Find where the given text appears and provide that cell's center as (x, y) coordinate. 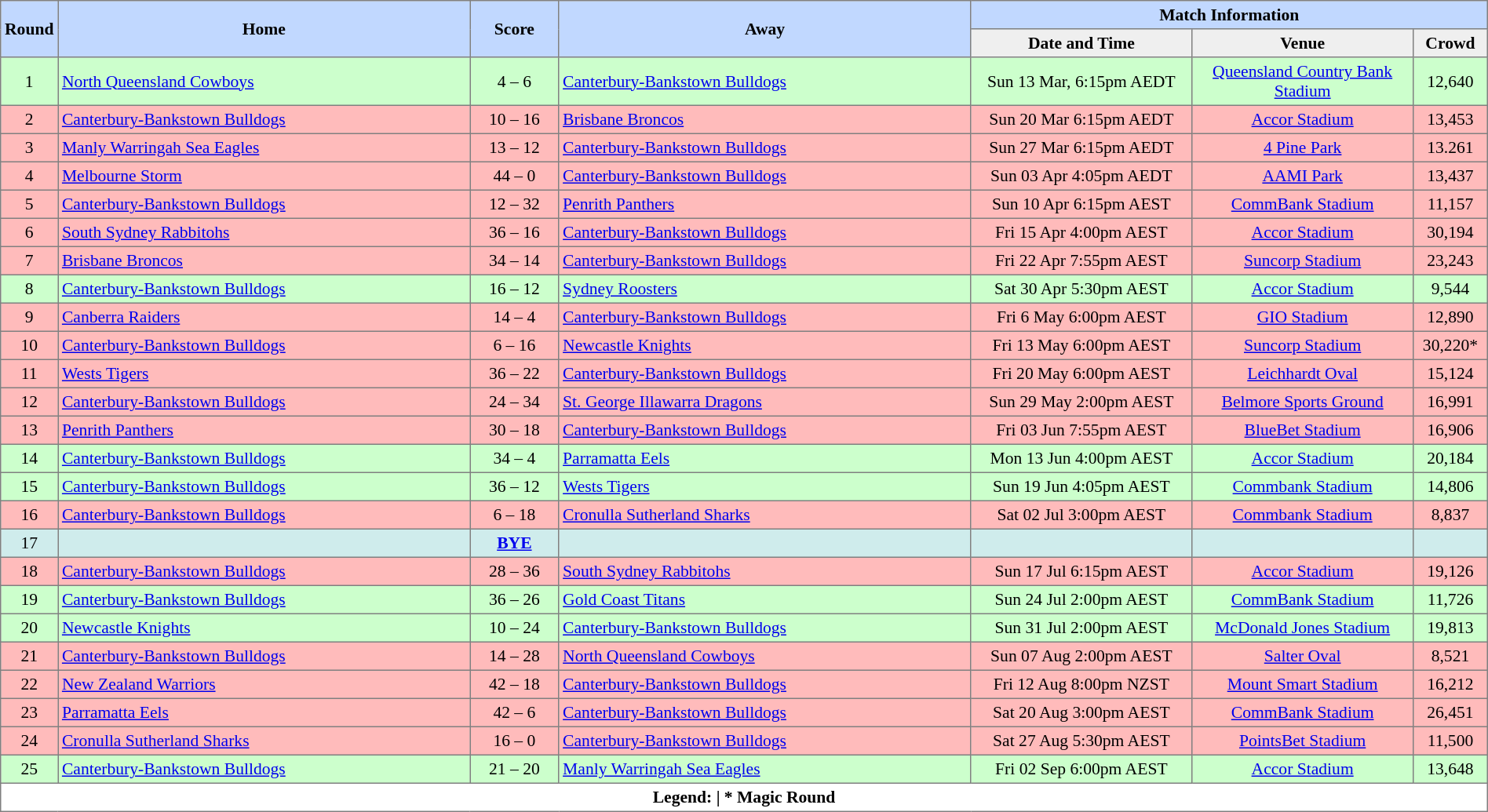
36 – 22 (515, 373)
Sun 29 May 2:00pm AEST (1081, 402)
New Zealand Warriors (264, 684)
42 – 6 (515, 712)
10 (30, 345)
Legend: | * Magic Round (744, 797)
Fri 13 May 6:00pm AEST (1081, 345)
Fri 02 Sep 6:00pm AEST (1081, 769)
4 (30, 176)
36 – 16 (515, 232)
McDonald Jones Stadium (1303, 628)
Fri 12 Aug 8:00pm NZST (1081, 684)
Fri 20 May 6:00pm AEST (1081, 373)
Date and Time (1081, 43)
34 – 4 (515, 458)
Sun 27 Mar 6:15pm AEDT (1081, 147)
14 – 4 (515, 317)
6 (30, 232)
22 (30, 684)
13,648 (1450, 769)
16 – 0 (515, 741)
Sun 07 Aug 2:00pm AEST (1081, 656)
21 – 20 (515, 769)
30 – 18 (515, 430)
8,837 (1450, 515)
19,813 (1450, 628)
13 – 12 (515, 147)
19 (30, 599)
Sat 20 Aug 3:00pm AEST (1081, 712)
14,806 (1450, 486)
19,126 (1450, 571)
13,437 (1450, 176)
2 (30, 119)
BlueBet Stadium (1303, 430)
16,212 (1450, 684)
Canberra Raiders (264, 317)
1 (30, 82)
17 (30, 543)
Sun 10 Apr 6:15pm AEST (1081, 204)
Sun 03 Apr 4:05pm AEDT (1081, 176)
5 (30, 204)
12 (30, 402)
12 – 32 (515, 204)
20,184 (1450, 458)
30,220* (1450, 345)
12,890 (1450, 317)
4 – 6 (515, 82)
Match Information (1229, 15)
13.261 (1450, 147)
Salter Oval (1303, 656)
18 (30, 571)
13 (30, 430)
10 – 24 (515, 628)
16,991 (1450, 402)
Sat 30 Apr 5:30pm AEST (1081, 289)
25 (30, 769)
24 – 34 (515, 402)
Score (515, 29)
8,521 (1450, 656)
13,453 (1450, 119)
Sat 02 Jul 3:00pm AEST (1081, 515)
7 (30, 260)
16,906 (1450, 430)
4 Pine Park (1303, 147)
Gold Coast Titans (764, 599)
11,157 (1450, 204)
28 – 36 (515, 571)
10 – 16 (515, 119)
36 – 26 (515, 599)
Queensland Country Bank Stadium (1303, 82)
Sun 17 Jul 6:15pm AEST (1081, 571)
42 – 18 (515, 684)
11 (30, 373)
20 (30, 628)
Home (264, 29)
Away (764, 29)
Fri 6 May 6:00pm AEST (1081, 317)
Venue (1303, 43)
11,500 (1450, 741)
14 – 28 (515, 656)
23,243 (1450, 260)
15,124 (1450, 373)
6 – 18 (515, 515)
GIO Stadium (1303, 317)
8 (30, 289)
Sun 24 Jul 2:00pm AEST (1081, 599)
St. George Illawarra Dragons (764, 402)
6 – 16 (515, 345)
Fri 22 Apr 7:55pm AEST (1081, 260)
Sydney Roosters (764, 289)
Mount Smart Stadium (1303, 684)
16 – 12 (515, 289)
36 – 12 (515, 486)
12,640 (1450, 82)
21 (30, 656)
44 – 0 (515, 176)
Sun 20 Mar 6:15pm AEDT (1081, 119)
Melbourne Storm (264, 176)
Sun 31 Jul 2:00pm AEST (1081, 628)
BYE (515, 543)
PointsBet Stadium (1303, 741)
Fri 03 Jun 7:55pm AEST (1081, 430)
Leichhardt Oval (1303, 373)
23 (30, 712)
Fri 15 Apr 4:00pm AEST (1081, 232)
30,194 (1450, 232)
9,544 (1450, 289)
15 (30, 486)
Sat 27 Aug 5:30pm AEST (1081, 741)
9 (30, 317)
Crowd (1450, 43)
16 (30, 515)
14 (30, 458)
3 (30, 147)
34 – 14 (515, 260)
26,451 (1450, 712)
Belmore Sports Ground (1303, 402)
11,726 (1450, 599)
Round (30, 29)
Sun 13 Mar, 6:15pm AEDT (1081, 82)
24 (30, 741)
Sun 19 Jun 4:05pm AEST (1081, 486)
AAMI Park (1303, 176)
Mon 13 Jun 4:00pm AEST (1081, 458)
